Identify which cell holds the provided text, then report its [X, Y] central coordinate. 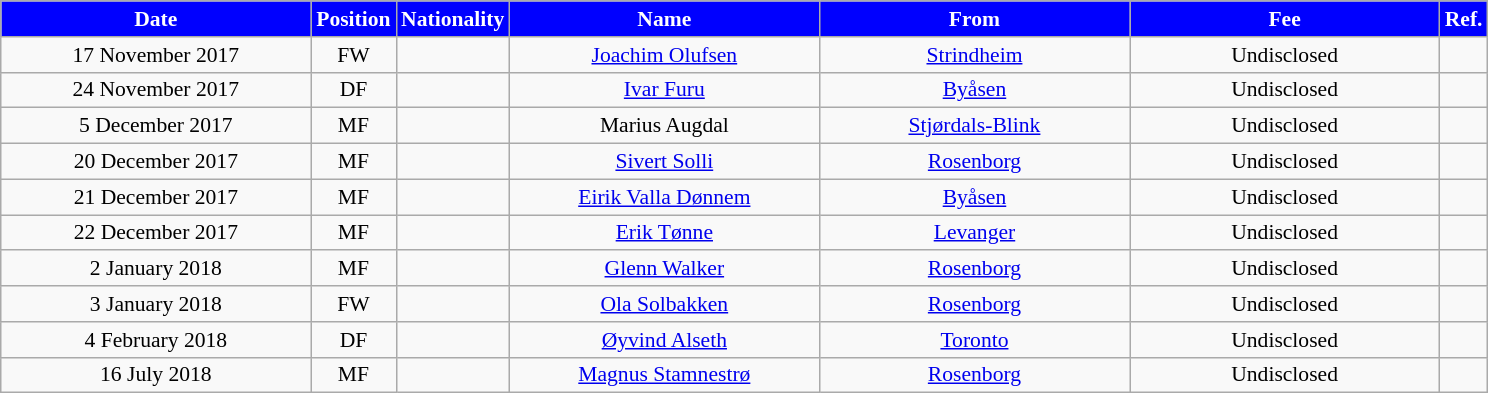
Date [156, 19]
2 January 2018 [156, 269]
Stjørdals-Blink [974, 126]
From [974, 19]
Strindheim [974, 55]
Joachim Olufsen [664, 55]
16 July 2018 [156, 375]
Levanger [974, 233]
3 January 2018 [156, 304]
Ola Solbakken [664, 304]
Fee [1285, 19]
Øyvind Alseth [664, 340]
Name [664, 19]
Marius Augdal [664, 126]
17 November 2017 [156, 55]
5 December 2017 [156, 126]
24 November 2017 [156, 90]
Glenn Walker [664, 269]
Eirik Valla Dønnem [664, 197]
20 December 2017 [156, 162]
Toronto [974, 340]
Magnus Stamnestrø [664, 375]
Nationality [452, 19]
Ivar Furu [664, 90]
Ref. [1464, 19]
21 December 2017 [156, 197]
Erik Tønne [664, 233]
22 December 2017 [156, 233]
Sivert Solli [664, 162]
Position [354, 19]
4 February 2018 [156, 340]
